Find where the given text appears and provide that cell's center as [X, Y] coordinate. 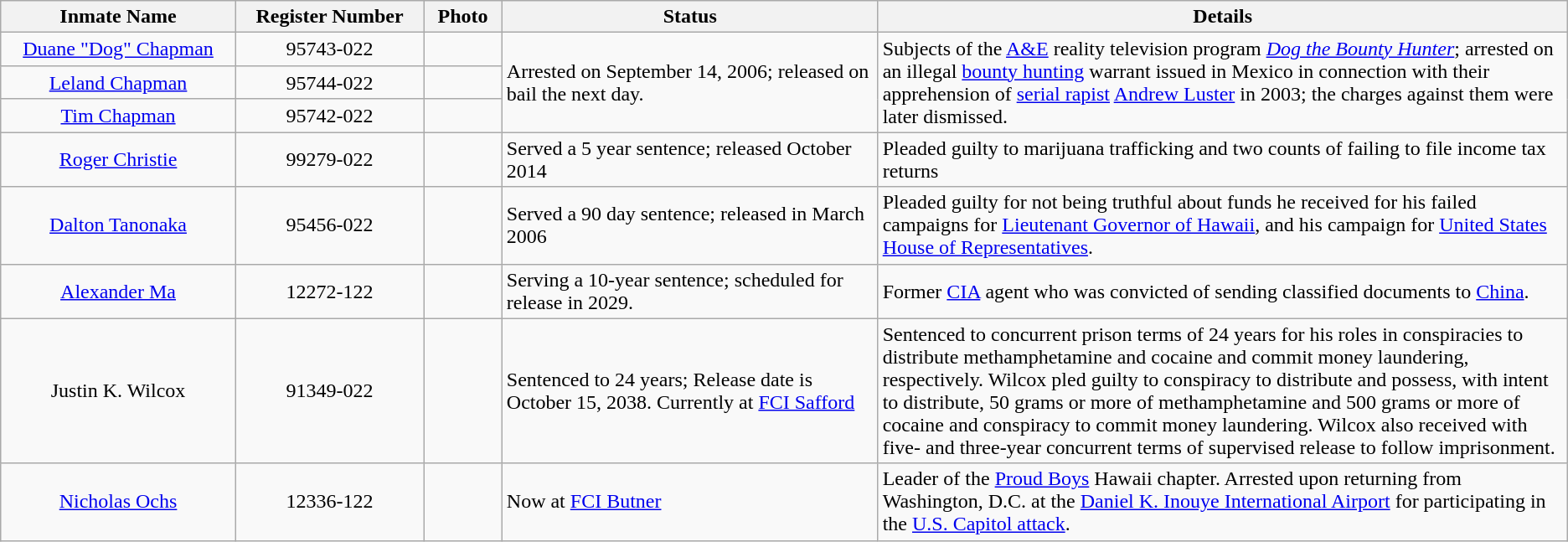
95742-022 [329, 116]
Dalton Tanonaka [119, 225]
Inmate Name [119, 17]
91349-022 [329, 390]
Arrested on September 14, 2006; released on bail the next day. [690, 82]
12336-122 [329, 502]
Duane "Dog" Chapman [119, 49]
12272-122 [329, 292]
95744-022 [329, 82]
95743-022 [329, 49]
Leland Chapman [119, 82]
Served a 90 day sentence; released in March 2006 [690, 225]
Photo [463, 17]
Serving a 10-year sentence; scheduled for release in 2029. [690, 292]
99279-022 [329, 159]
Pleaded guilty to marijuana trafficking and two counts of failing to file income tax returns [1223, 159]
Former CIA agent who was convicted of sending classified documents to China. [1223, 292]
Justin K. Wilcox [119, 390]
Status [690, 17]
95456-022 [329, 225]
Now at FCI Butner [690, 502]
Served a 5 year sentence; released October 2014 [690, 159]
Alexander Ma [119, 292]
Roger Christie [119, 159]
Sentenced to 24 years; Release date is October 15, 2038. Currently at FCI Safford [690, 390]
Nicholas Ochs [119, 502]
Tim Chapman [119, 116]
Details [1223, 17]
Register Number [329, 17]
